Return the [x, y] coordinate for the center point of the cell that contains the specified text.  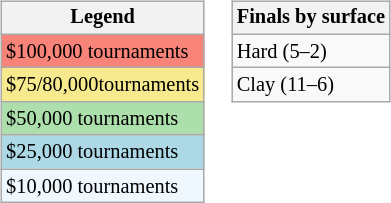
Legend [102, 18]
Clay (11–6) [311, 85]
$75/80,000tournaments [102, 85]
Hard (5–2) [311, 51]
Finals by surface [311, 18]
$50,000 tournaments [102, 119]
$25,000 tournaments [102, 152]
$10,000 tournaments [102, 186]
$100,000 tournaments [102, 51]
